Determine the (x, y) coordinate at the center of the cell enclosing the given text.  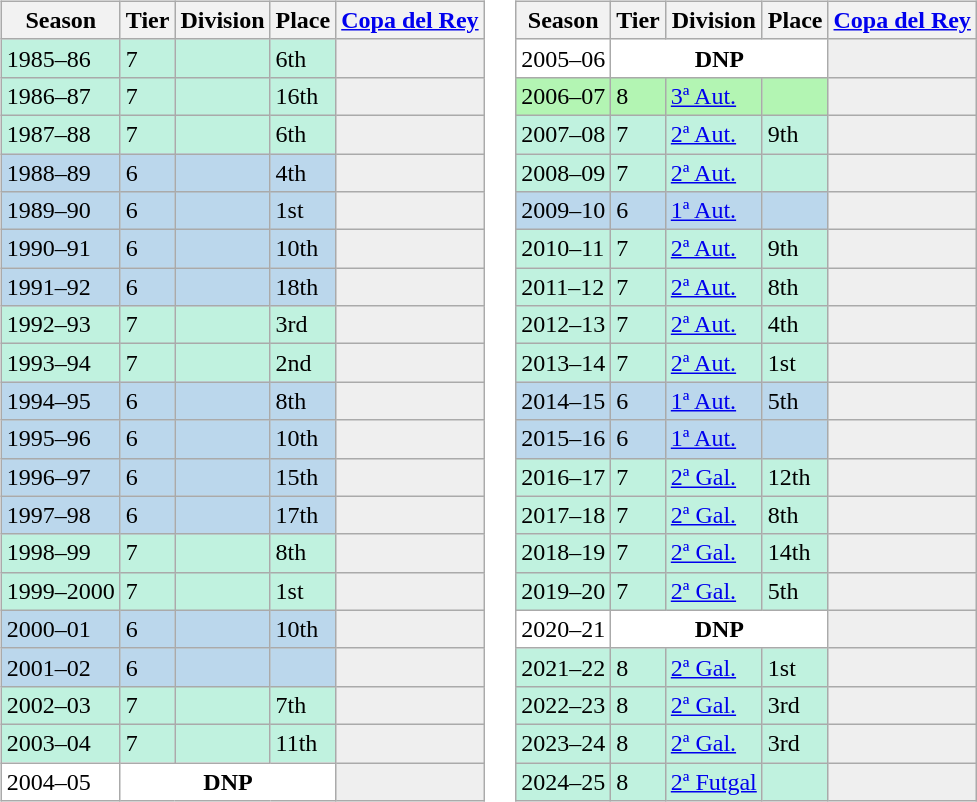
1995–96 (60, 439)
2001–02 (60, 667)
7th (303, 705)
1999–2000 (60, 591)
2022–23 (564, 705)
3ª Aut. (714, 96)
2016–17 (564, 477)
16th (303, 96)
2006–07 (564, 96)
1997–98 (60, 515)
2008–09 (564, 173)
15th (303, 477)
1988–89 (60, 173)
2019–20 (564, 591)
2003–04 (60, 743)
1987–88 (60, 134)
2004–05 (60, 781)
1993–94 (60, 363)
2000–01 (60, 629)
2012–13 (564, 325)
1985–86 (60, 58)
1990–91 (60, 249)
1986–87 (60, 96)
2015–16 (564, 439)
2007–08 (564, 134)
1998–99 (60, 553)
2ª Futgal (714, 781)
1992–93 (60, 325)
18th (303, 287)
2002–03 (60, 705)
11th (303, 743)
2009–10 (564, 211)
2018–19 (564, 553)
2017–18 (564, 515)
2023–24 (564, 743)
1994–95 (60, 401)
2010–11 (564, 249)
1989–90 (60, 211)
2020–21 (564, 629)
2005–06 (564, 58)
2021–22 (564, 667)
2nd (303, 363)
2024–25 (564, 781)
2011–12 (564, 287)
1991–92 (60, 287)
14th (795, 553)
1996–97 (60, 477)
17th (303, 515)
12th (795, 477)
2013–14 (564, 363)
2014–15 (564, 401)
